Pinpoint the cell where the given text exists, returning its [x, y] midpoint coordinate. 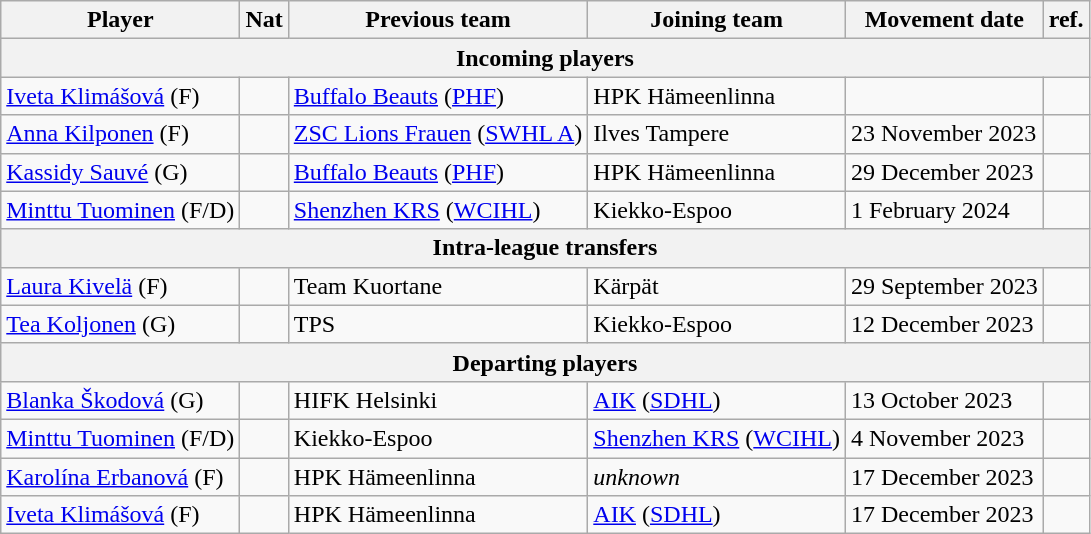
Movement date [944, 20]
Kassidy Sauvé (G) [120, 172]
Blanka Škodová (G) [120, 400]
29 September 2023 [944, 286]
Joining team [717, 20]
Team Kuortane [438, 286]
Ilves Tampere [717, 134]
Tea Koljonen (G) [120, 324]
Player [120, 20]
1 February 2024 [944, 210]
Incoming players [545, 58]
ZSC Lions Frauen (SWHL A) [438, 134]
Departing players [545, 362]
Laura Kivelä (F) [120, 286]
Karolína Erbanová (F) [120, 477]
Previous team [438, 20]
TPS [438, 324]
Intra-league transfers [545, 248]
13 October 2023 [944, 400]
29 December 2023 [944, 172]
Anna Kilponen (F) [120, 134]
HIFK Helsinki [438, 400]
12 December 2023 [944, 324]
unknown [717, 477]
Nat [264, 20]
ref. [1066, 20]
Kärpät [717, 286]
4 November 2023 [944, 438]
23 November 2023 [944, 134]
